Find where the given text appears and provide that cell's center as (x, y) coordinate. 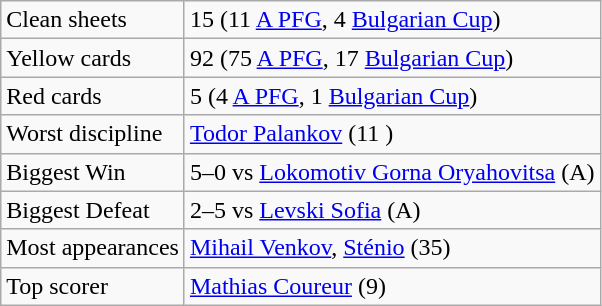
Biggest Win (93, 172)
Top scorer (93, 286)
Todor Palankov (11 ) (392, 134)
5 (4 A PFG, 1 Bulgarian Cup) (392, 96)
5–0 vs Lokomotiv Gorna Oryahovitsa (A) (392, 172)
Worst discipline (93, 134)
Mathias Coureur (9) (392, 286)
Biggest Defeat (93, 210)
2–5 vs Levski Sofia (A) (392, 210)
Mihail Venkov, Sténio (35) (392, 248)
Clean sheets (93, 20)
Yellow cards (93, 58)
Red cards (93, 96)
Most appearances (93, 248)
15 (11 A PFG, 4 Bulgarian Cup) (392, 20)
92 (75 A PFG, 17 Bulgarian Cup) (392, 58)
